Return (x, y) of the center of cell containing provided text 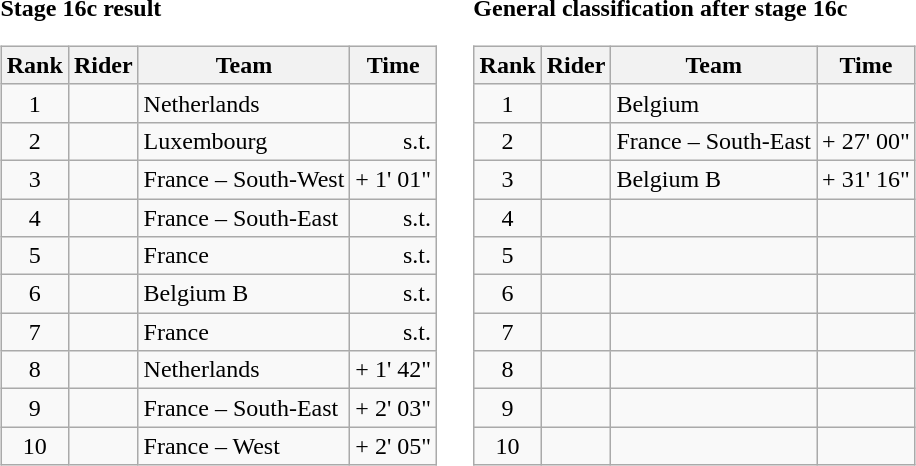
+ 31' 16" (866, 179)
+ 2' 05" (394, 446)
France – West (244, 446)
+ 1' 42" (394, 370)
Belgium (714, 103)
+ 27' 00" (866, 141)
+ 2' 03" (394, 408)
Luxembourg (244, 141)
France – South-West (244, 179)
+ 1' 01" (394, 179)
